Determine the [x, y] coordinate at the center of the cell enclosing the given text.  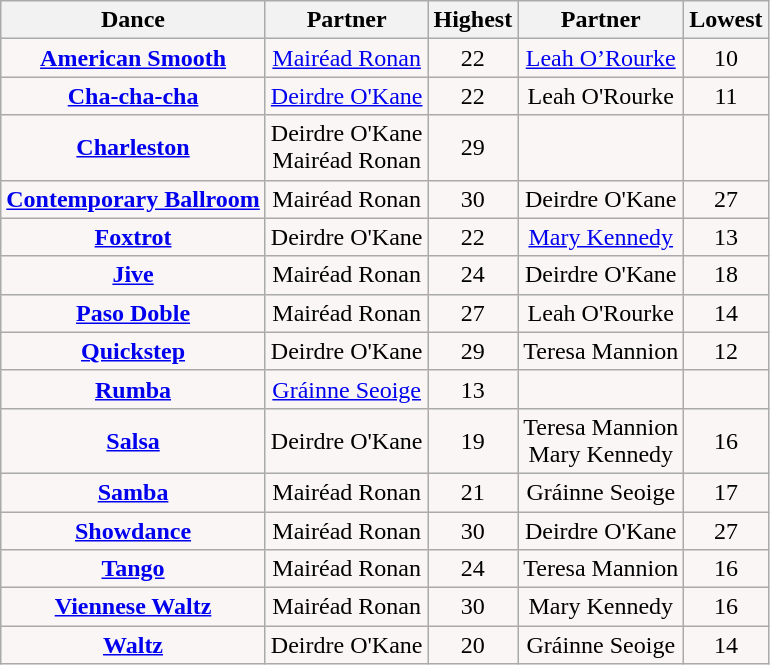
19 [473, 440]
Waltz [134, 645]
Jive [134, 275]
Highest [473, 20]
12 [726, 351]
Tango [134, 569]
Lowest [726, 20]
Deirdre O'KaneMairéad Ronan [346, 148]
17 [726, 492]
Rumba [134, 389]
Dance [134, 20]
Charleston [134, 148]
18 [726, 275]
21 [473, 492]
Viennese Waltz [134, 607]
Paso Doble [134, 313]
Contemporary Ballroom [134, 199]
20 [473, 645]
Leah O’Rourke [601, 58]
10 [726, 58]
Quickstep [134, 351]
Samba [134, 492]
Foxtrot [134, 237]
American Smooth [134, 58]
Teresa MannionMary Kennedy [601, 440]
Showdance [134, 531]
11 [726, 96]
Cha-cha-cha [134, 96]
Salsa [134, 440]
